Determine the (X, Y) coordinate at the center of the cell enclosing the given text.  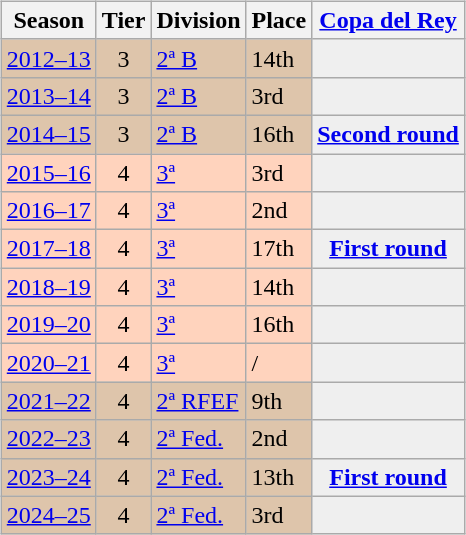
13th (279, 477)
Copa del Rey (388, 20)
2022–23 (48, 439)
Division (198, 20)
2ª RFEF (198, 401)
9th (279, 401)
2021–22 (48, 401)
2019–20 (48, 325)
/ (279, 363)
2023–24 (48, 477)
Season (48, 20)
2015–16 (48, 173)
2020–21 (48, 363)
2014–15 (48, 134)
17th (279, 249)
2017–18 (48, 249)
2013–14 (48, 96)
2018–19 (48, 287)
Place (279, 20)
2012–13 (48, 58)
Second round (388, 134)
Tier (124, 20)
2024–25 (48, 515)
2016–17 (48, 211)
